Scan for the cell matching the given text and deliver its (x, y) coordinate at center. 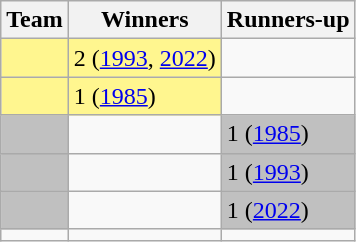
Runners-up (288, 20)
2 (1993, 2022) (144, 58)
1 (1993) (288, 172)
1 (2022) (288, 210)
Team (35, 20)
Winners (144, 20)
